From the cell containing the given text, extract its center point as [x, y] coordinate. 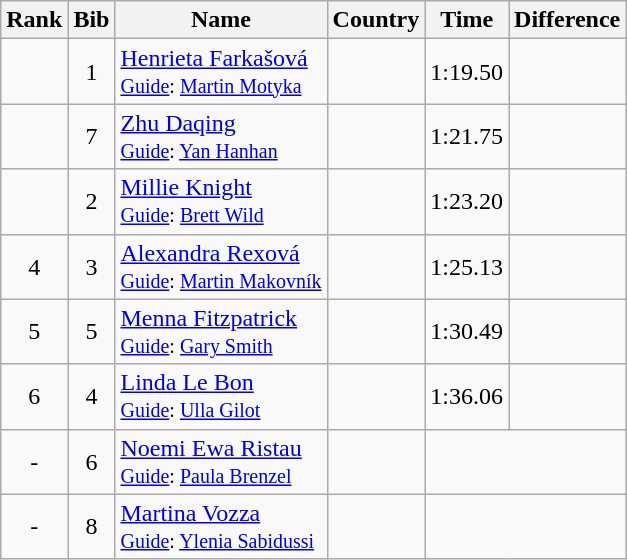
Time [467, 20]
Difference [568, 20]
Alexandra RexováGuide: Martin Makovník [221, 266]
1:19.50 [467, 72]
7 [92, 136]
1 [92, 72]
Millie KnightGuide: Brett Wild [221, 202]
Bib [92, 20]
1:30.49 [467, 332]
3 [92, 266]
Name [221, 20]
Martina VozzaGuide: Ylenia Sabidussi [221, 526]
Henrieta FarkašováGuide: Martin Motyka [221, 72]
Linda Le BonGuide: Ulla Gilot [221, 396]
Noemi Ewa RistauGuide: Paula Brenzel [221, 462]
2 [92, 202]
Rank [34, 20]
Zhu DaqingGuide: Yan Hanhan [221, 136]
1:25.13 [467, 266]
1:36.06 [467, 396]
1:21.75 [467, 136]
1:23.20 [467, 202]
Country [376, 20]
Menna FitzpatrickGuide: Gary Smith [221, 332]
8 [92, 526]
